Locate the cell with the specified text and output its [X, Y] center coordinate. 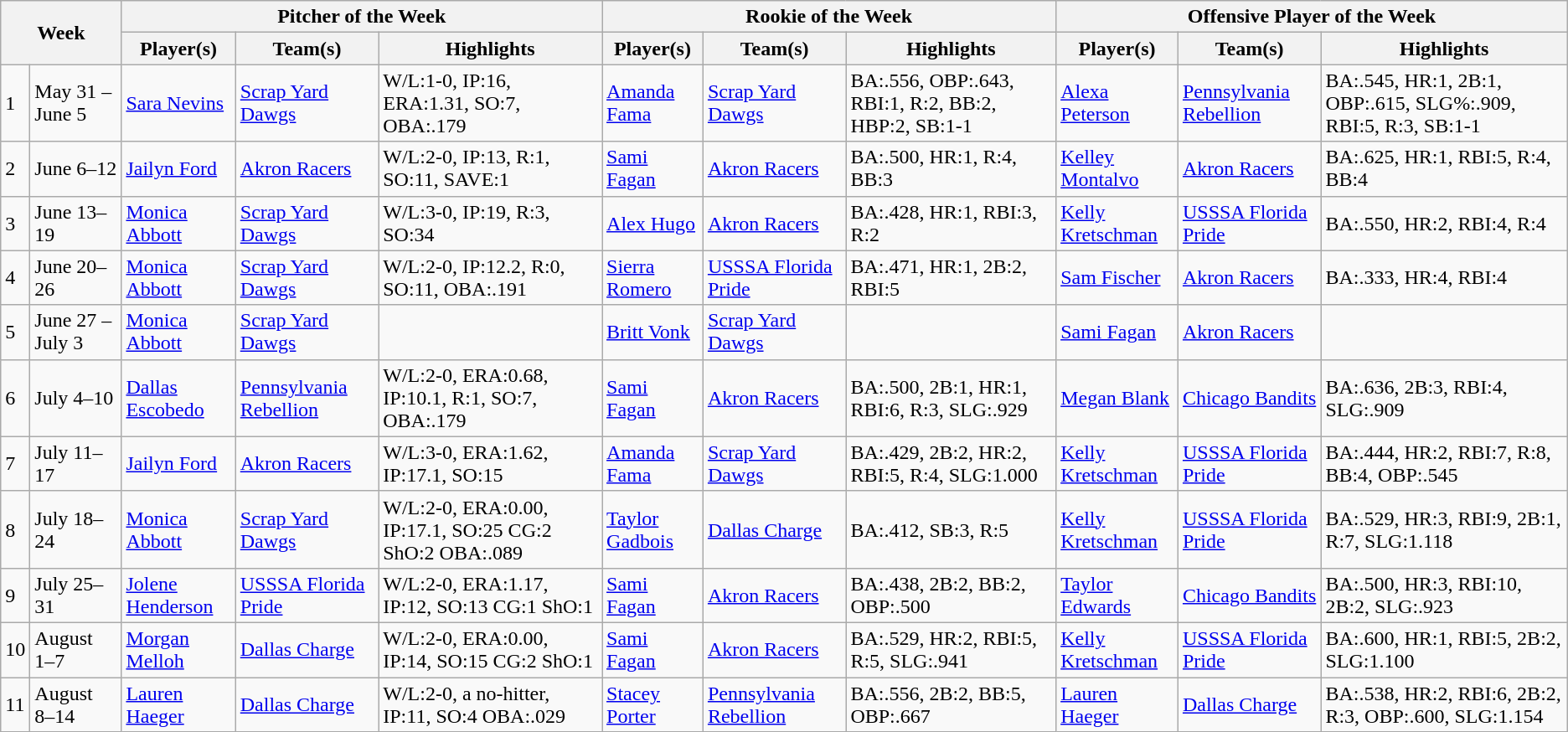
W/L:1-0, IP:16, ERA:1.31, SO:7, OBA:.179 [491, 103]
BA:.600, HR:1, RBI:5, 2B:2, SLG:1.100 [1444, 650]
1 [15, 103]
July 4–10 [75, 398]
BA:.529, HR:3, RBI:9, 2B:1, R:7, SLG:1.118 [1444, 529]
July 18–24 [75, 529]
Kelley Montalvo [1117, 169]
7 [15, 464]
BA:.429, 2B:2, HR:2, RBI:5, R:4, SLG:1.000 [952, 464]
BA:.471, HR:1, 2B:2, RBI:5 [952, 278]
June 6–12 [75, 169]
BA:.500, 2B:1, HR:1, RBI:6, R:3, SLG:.929 [952, 398]
June 27 – July 3 [75, 332]
BA:.636, 2B:3, RBI:4, SLG:.909 [1444, 398]
Jolene Henderson [178, 595]
BA:.500, HR:1, R:4, BB:3 [952, 169]
BA:.625, HR:1, RBI:5, R:4, BB:4 [1444, 169]
W/L:2-0, ERA:0.00, IP:14, SO:15 CG:2 ShO:1 [491, 650]
5 [15, 332]
9 [15, 595]
August 8–14 [75, 704]
W/L:2-0, ERA:1.17, IP:12, SO:13 CG:1 ShO:1 [491, 595]
Rookie of the Week [829, 17]
Offensive Player of the Week [1312, 17]
4 [15, 278]
W/L:2-0, a no-hitter, IP:11, SO:4 OBA:.029 [491, 704]
Sara Nevins [178, 103]
11 [15, 704]
BA:.556, OBP:.643, RBI:1, R:2, BB:2, HBP:2, SB:1-1 [952, 103]
BA:.538, HR:2, RBI:6, 2B:2, R:3, OBP:.600, SLG:1.154 [1444, 704]
July 11–17 [75, 464]
Megan Blank [1117, 398]
Pitcher of the Week [362, 17]
Taylor Gadbois [653, 529]
June 13–19 [75, 223]
W/L:2-0, ERA:0.68, IP:10.1, R:1, SO:7, OBA:.179 [491, 398]
W/L:3-0, ERA:1.62, IP:17.1, SO:15 [491, 464]
August 1–7 [75, 650]
Morgan Melloh [178, 650]
June 20–26 [75, 278]
BA:.412, SB:3, R:5 [952, 529]
3 [15, 223]
10 [15, 650]
July 25–31 [75, 595]
BA:.529, HR:2, RBI:5, R:5, SLG:.941 [952, 650]
Dallas Escobedo [178, 398]
6 [15, 398]
W/L:2-0, IP:13, R:1, SO:11, SAVE:1 [491, 169]
BA:.333, HR:4, RBI:4 [1444, 278]
BA:.438, 2B:2, BB:2, OBP:.500 [952, 595]
BA:.545, HR:1, 2B:1, OBP:.615, SLG%:.909, RBI:5, R:3, SB:1-1 [1444, 103]
Britt Vonk [653, 332]
BA:.500, HR:3, RBI:10, 2B:2, SLG:.923 [1444, 595]
2 [15, 169]
Alexa Peterson [1117, 103]
BA:.556, 2B:2, BB:5, OBP:.667 [952, 704]
Week [61, 33]
W/L:2-0, ERA:0.00, IP:17.1, SO:25 CG:2 ShO:2 OBA:.089 [491, 529]
8 [15, 529]
Taylor Edwards [1117, 595]
BA:.428, HR:1, RBI:3, R:2 [952, 223]
Sam Fischer [1117, 278]
May 31 – June 5 [75, 103]
Stacey Porter [653, 704]
BA:.550, HR:2, RBI:4, R:4 [1444, 223]
W/L:2-0, IP:12.2, R:0, SO:11, OBA:.191 [491, 278]
BA:.444, HR:2, RBI:7, R:8, BB:4, OBP:.545 [1444, 464]
W/L:3-0, IP:19, R:3, SO:34 [491, 223]
Alex Hugo [653, 223]
Sierra Romero [653, 278]
